For the text-containing cell, return its midpoint in (x, y) coordinate format. 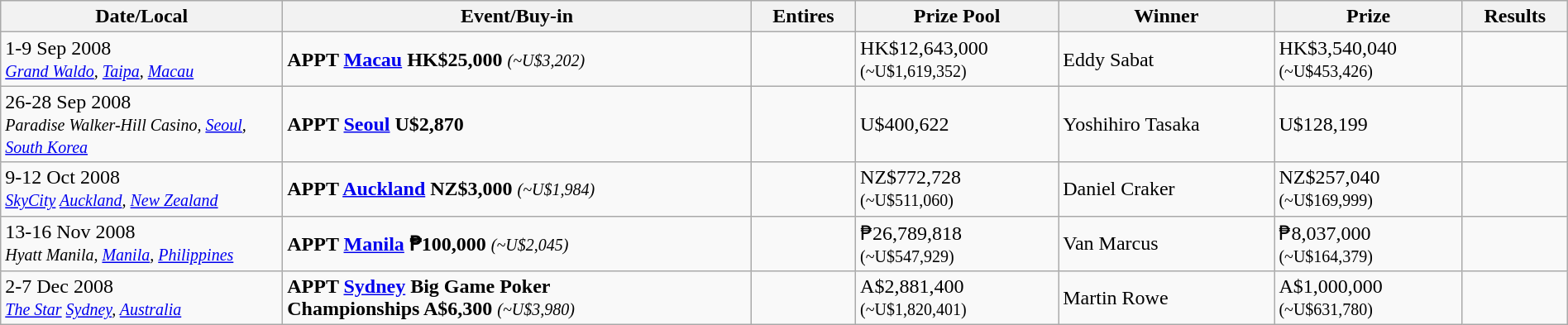
Date/Local (142, 17)
₱8,037,000(~U$164,379) (1368, 243)
APPT Manila ₱100,000 (~U$2,045) (518, 243)
APPT Macau HK$25,000 (~U$3,202) (518, 60)
Prize Pool (958, 17)
Eddy Sabat (1166, 60)
Entires (803, 17)
₱26,789,818(~U$547,929) (958, 243)
Winner (1166, 17)
NZ$257,040(~U$169,999) (1368, 189)
1-9 Sep 2008Grand Waldo, Taipa, Macau (142, 60)
HK$12,643,000(~U$1,619,352) (958, 60)
2-7 Dec 2008The Star Sydney, Australia (142, 298)
Prize (1368, 17)
A$1,000,000(~U$631,780) (1368, 298)
26-28 Sep 2008Paradise Walker-Hill Casino, Seoul, South Korea (142, 124)
A$2,881,400(~U$1,820,401) (958, 298)
HK$3,540,040(~U$453,426) (1368, 60)
Daniel Craker (1166, 189)
Martin Rowe (1166, 298)
APPT Seoul U$2,870 (518, 124)
U$128,199 (1368, 124)
NZ$772,728(~U$511,060) (958, 189)
Yoshihiro Tasaka (1166, 124)
Results (1515, 17)
Van Marcus (1166, 243)
Event/Buy-in (518, 17)
9-12 Oct 2008SkyCity Auckland, New Zealand (142, 189)
APPT Auckland NZ$3,000 (~U$1,984) (518, 189)
U$400,622 (958, 124)
APPT Sydney Big Game PokerChampionships A$6,300 (~U$3,980) (518, 298)
13-16 Nov 2008Hyatt Manila, Manila, Philippines (142, 243)
